Determine the [X, Y] coordinate at the center of the cell enclosing the given text.  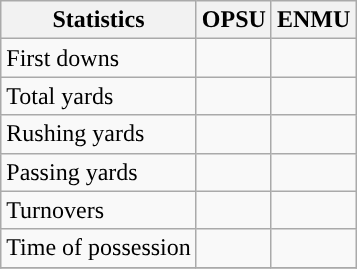
First downs [99, 58]
Turnovers [99, 210]
OPSU [234, 20]
Total yards [99, 96]
Statistics [99, 20]
ENMU [313, 20]
Time of possession [99, 248]
Rushing yards [99, 134]
Passing yards [99, 172]
